For the text-containing cell, return its midpoint in (x, y) coordinate format. 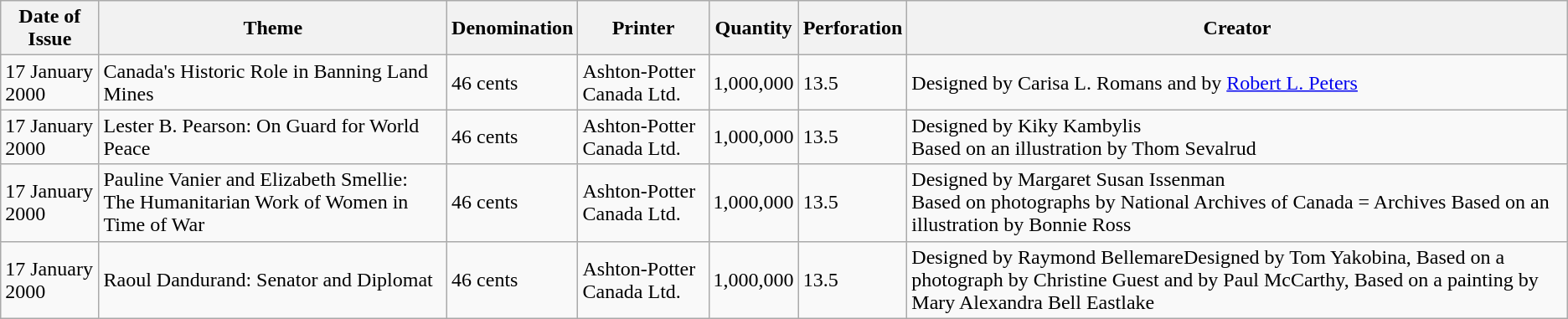
Canada's Historic Role in Banning Land Mines (273, 82)
Denomination (513, 28)
Designed by Kiky KambylisBased on an illustration by Thom Sevalrud (1237, 137)
Lester B. Pearson: On Guard for World Peace (273, 137)
Quantity (754, 28)
Printer (643, 28)
Designed by Carisa L. Romans and by Robert L. Peters (1237, 82)
Theme (273, 28)
Creator (1237, 28)
Raoul Dandurand: Senator and Diplomat (273, 280)
Pauline Vanier and Elizabeth Smellie: The Humanitarian Work of Women in Time of War (273, 203)
Perforation (853, 28)
Designed by Margaret Susan IssenmanBased on photographs by National Archives of Canada = Archives Based on an illustration by Bonnie Ross (1237, 203)
Date of Issue (50, 28)
